Extract the [X, Y] coordinate from the center of the cell holding the provided text.  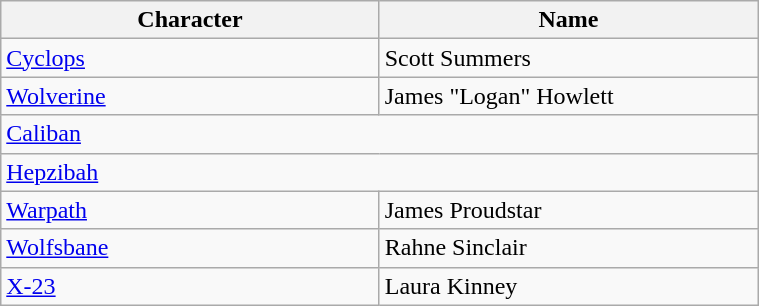
Rahne Sinclair [568, 248]
Warpath [190, 210]
Name [568, 20]
Hepzibah [380, 172]
Wolfsbane [190, 248]
X-23 [190, 286]
James "Logan" Howlett [568, 96]
Cyclops [190, 58]
Scott Summers [568, 58]
James Proudstar [568, 210]
Caliban [380, 134]
Character [190, 20]
Laura Kinney [568, 286]
Wolverine [190, 96]
